Determine the (x, y) coordinate at the center of the cell enclosing the given text.  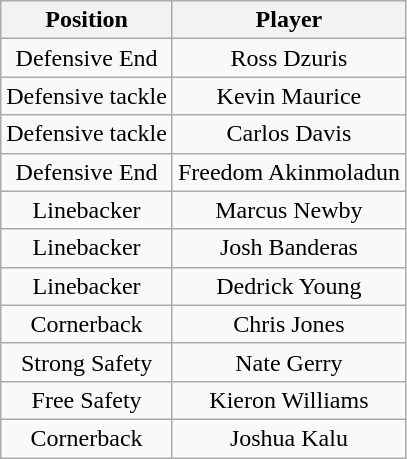
Josh Banderas (288, 248)
Kieron Williams (288, 400)
Position (87, 20)
Carlos Davis (288, 134)
Freedom Akinmoladun (288, 172)
Ross Dzuris (288, 58)
Player (288, 20)
Dedrick Young (288, 286)
Nate Gerry (288, 362)
Free Safety (87, 400)
Strong Safety (87, 362)
Kevin Maurice (288, 96)
Marcus Newby (288, 210)
Joshua Kalu (288, 438)
Chris Jones (288, 324)
